Determine the (x, y) coordinate at the center of the cell enclosing the given text.  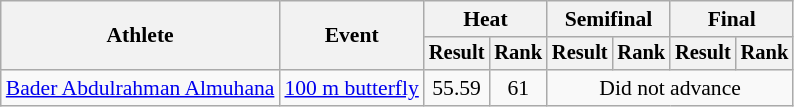
Heat (486, 19)
Athlete (140, 36)
Final (732, 19)
Event (351, 36)
61 (518, 88)
55.59 (457, 88)
Did not advance (670, 88)
100 m butterfly (351, 88)
Bader Abdulrahman Almuhana (140, 88)
Semifinal (608, 19)
